Detect which cell encompasses the target text, then output its [X, Y] center coordinate. 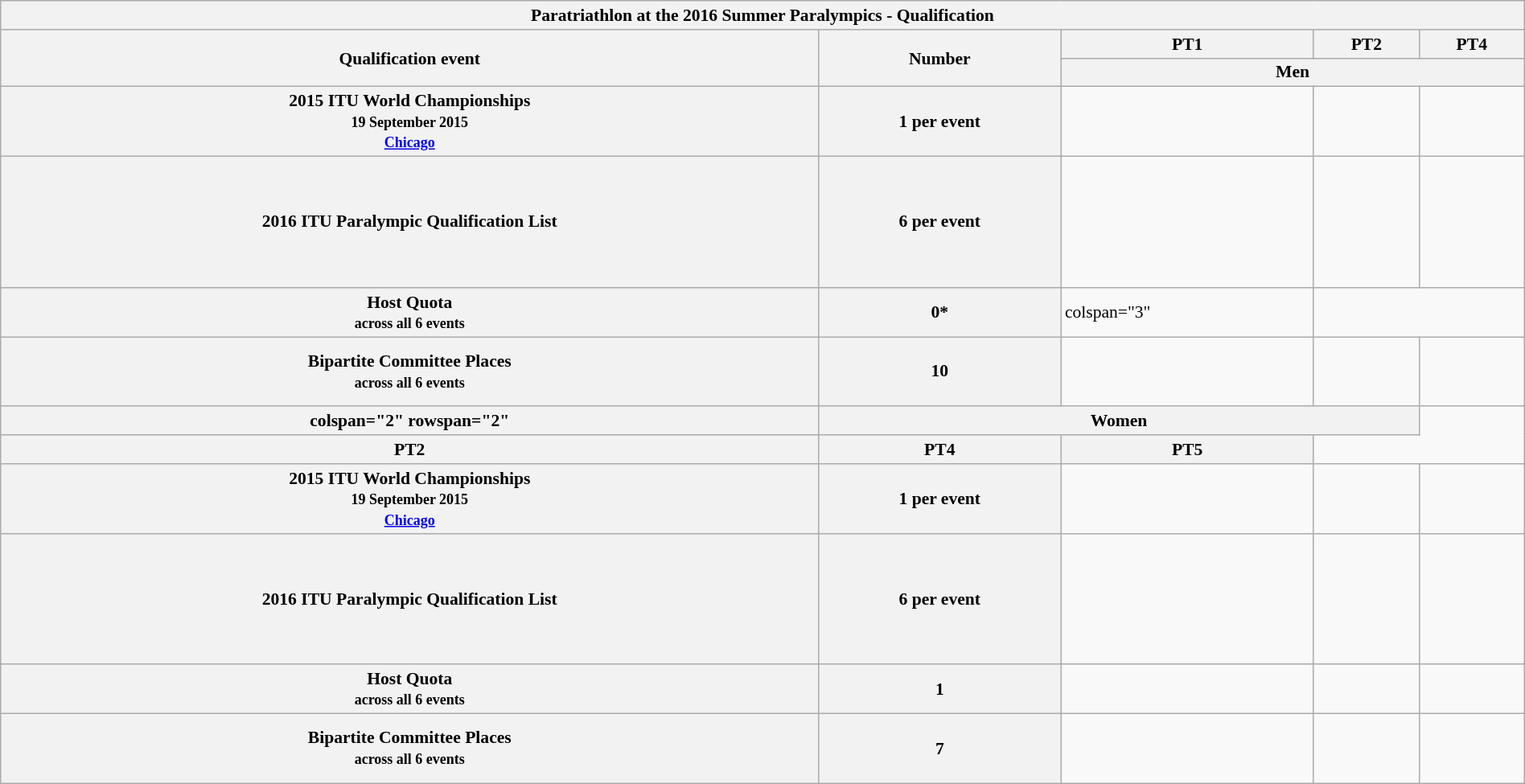
PT1 [1187, 44]
PT5 [1187, 449]
Number [939, 58]
Women [1120, 421]
Qualification event [410, 58]
colspan="2" rowspan="2" [410, 421]
colspan="3" [1187, 312]
1 [939, 690]
0* [939, 312]
Men [1293, 72]
10 [939, 371]
Paratriathlon at the 2016 Summer Paralympics - Qualification [762, 15]
7 [939, 749]
